Identify which cell holds the provided text, then report its (x, y) central coordinate. 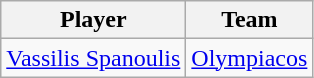
Team (250, 20)
Player (94, 20)
Vassilis Spanoulis (94, 58)
Olympiacos (250, 58)
